From the cell containing the given text, extract its center point as [x, y] coordinate. 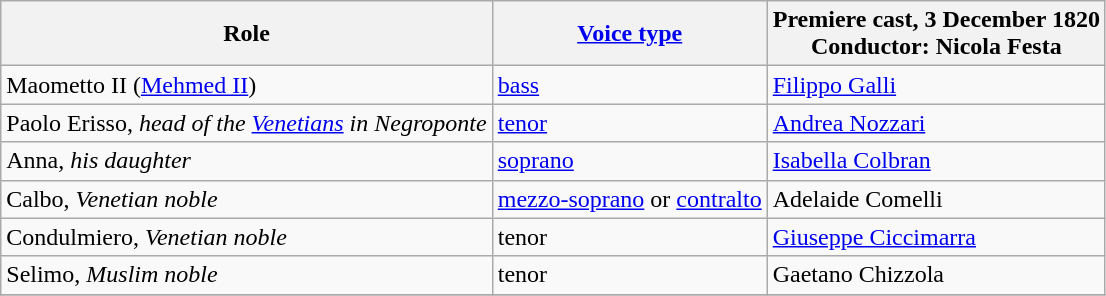
Voice type [630, 34]
Filippo Galli [936, 85]
Gaetano Chizzola [936, 275]
Giuseppe Ciccimarra [936, 237]
mezzo-soprano or contralto [630, 199]
Paolo Erisso, head of the Venetians in Negroponte [246, 123]
Isabella Colbran [936, 161]
Premiere cast, 3 December 1820Conductor: Nicola Festa [936, 34]
Adelaide Comelli [936, 199]
Calbo, Venetian noble [246, 199]
Selimo, Muslim noble [246, 275]
bass [630, 85]
Role [246, 34]
Anna, his daughter [246, 161]
Maometto II (Mehmed II) [246, 85]
soprano [630, 161]
Andrea Nozzari [936, 123]
Condulmiero, Venetian noble [246, 237]
